Extract the [X, Y] coordinate from the center of the cell holding the provided text.  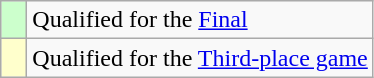
Qualified for the Final [200, 20]
Qualified for the Third-place game [200, 58]
